Detect which cell encompasses the target text, then output its (x, y) center coordinate. 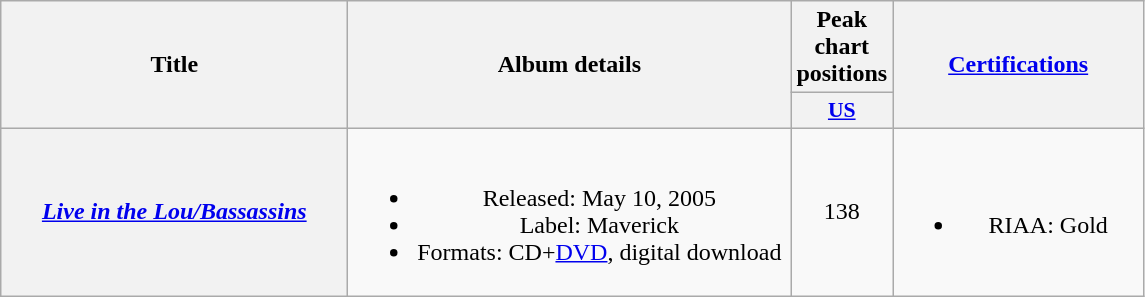
Released: May 10, 2005Label: MaverickFormats: CD+DVD, digital download (570, 212)
US (842, 111)
Album details (570, 65)
Live in the Lou/Bassassins (174, 212)
Peak chart positions (842, 47)
Title (174, 65)
Certifications (1018, 65)
138 (842, 212)
RIAA: Gold (1018, 212)
